Pinpoint the cell where the given text exists, returning its [x, y] midpoint coordinate. 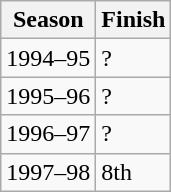
8th [134, 172]
1994–95 [48, 58]
1997–98 [48, 172]
1996–97 [48, 134]
Finish [134, 20]
1995–96 [48, 96]
Season [48, 20]
